Output the (x, y) coordinate of the center of the cell containing the given text.  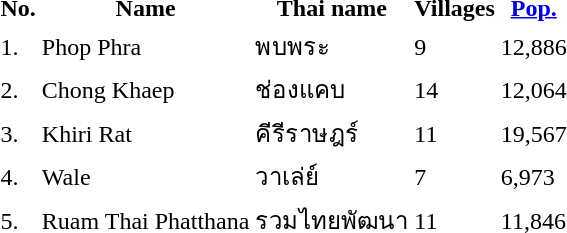
Phop Phra (146, 46)
9 (454, 46)
พบพระ (332, 46)
Chong Khaep (146, 90)
ช่องแคบ (332, 90)
7 (454, 176)
11 (454, 133)
14 (454, 90)
วาเล่ย์ (332, 176)
คีรีราษฎร์ (332, 133)
Wale (146, 176)
Khiri Rat (146, 133)
